Return the (x, y) coordinate for the center point of the cell that contains the specified text.  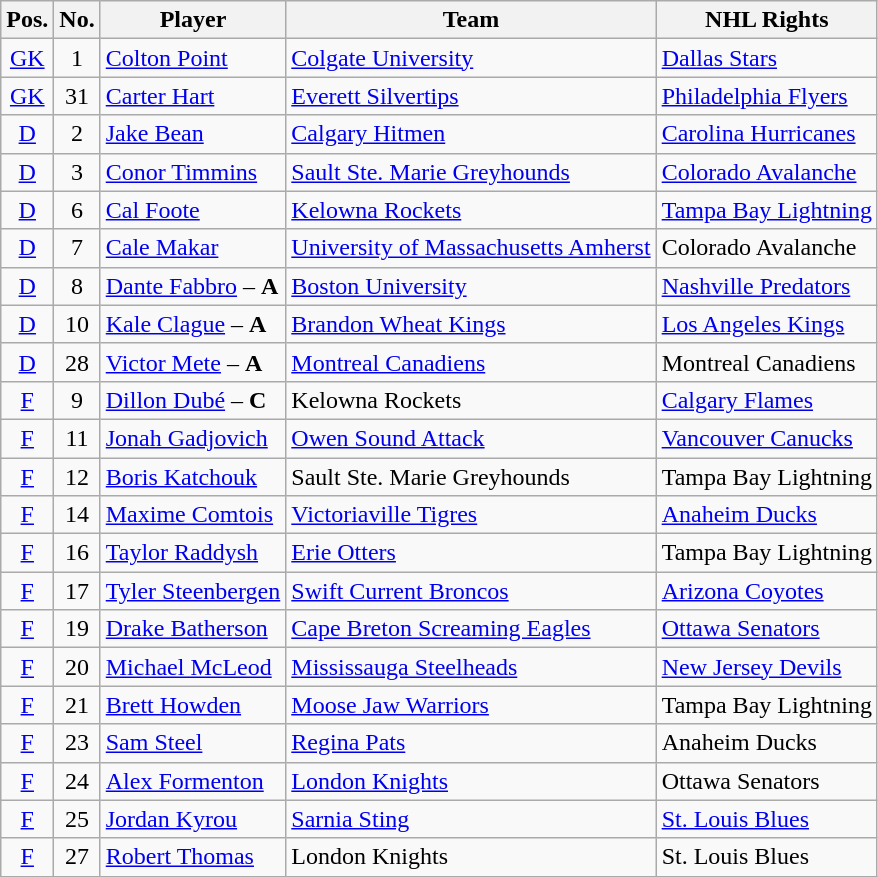
No. (77, 20)
23 (77, 743)
11 (77, 438)
Los Angeles Kings (766, 324)
NHL Rights (766, 20)
Player (193, 20)
Jordan Kyrou (193, 819)
Robert Thomas (193, 857)
1 (77, 58)
6 (77, 210)
12 (77, 477)
Cal Foote (193, 210)
7 (77, 248)
14 (77, 515)
Brett Howden (193, 705)
Conor Timmins (193, 172)
Boris Katchouk (193, 477)
10 (77, 324)
Cale Makar (193, 248)
Nashville Predators (766, 286)
2 (77, 134)
Regina Pats (471, 743)
25 (77, 819)
Maxime Comtois (193, 515)
9 (77, 400)
31 (77, 96)
17 (77, 591)
Colton Point (193, 58)
16 (77, 553)
21 (77, 705)
Boston University (471, 286)
Carolina Hurricanes (766, 134)
Brandon Wheat Kings (471, 324)
Sam Steel (193, 743)
27 (77, 857)
Cape Breton Screaming Eagles (471, 629)
3 (77, 172)
Dillon Dubé – C (193, 400)
Tyler Steenbergen (193, 591)
University of Massachusetts Amherst (471, 248)
Erie Otters (471, 553)
Colgate University (471, 58)
Jake Bean (193, 134)
Arizona Coyotes (766, 591)
20 (77, 667)
Everett Silvertips (471, 96)
Carter Hart (193, 96)
Dallas Stars (766, 58)
Team (471, 20)
Mississauga Steelheads (471, 667)
Calgary Flames (766, 400)
Dante Fabbro – A (193, 286)
Sarnia Sting (471, 819)
Owen Sound Attack (471, 438)
Philadelphia Flyers (766, 96)
Vancouver Canucks (766, 438)
Moose Jaw Warriors (471, 705)
Michael McLeod (193, 667)
Swift Current Broncos (471, 591)
Kale Clague – A (193, 324)
Taylor Raddysh (193, 553)
Victoriaville Tigres (471, 515)
19 (77, 629)
Drake Batherson (193, 629)
Victor Mete – A (193, 362)
New Jersey Devils (766, 667)
Alex Formenton (193, 781)
Calgary Hitmen (471, 134)
Jonah Gadjovich (193, 438)
28 (77, 362)
Pos. (28, 20)
8 (77, 286)
24 (77, 781)
